Return the [x, y] coordinate for the center point of the cell that contains the specified text.  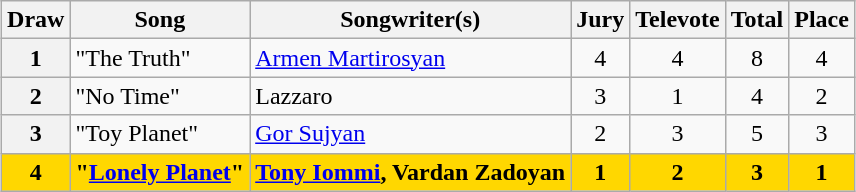
Song [160, 20]
"The Truth" [160, 58]
Tony Iommi, Vardan Zadoyan [410, 172]
Draw [36, 20]
Lazzaro [410, 96]
5 [757, 134]
"Toy Planet" [160, 134]
"Lonely Planet" [160, 172]
Total [757, 20]
8 [757, 58]
Gor Sujyan [410, 134]
Place [822, 20]
Armen Martirosyan [410, 58]
Songwriter(s) [410, 20]
Televote [678, 20]
"No Time" [160, 96]
Jury [600, 20]
